Determine the [x, y] coordinate at the center of the cell enclosing the given text.  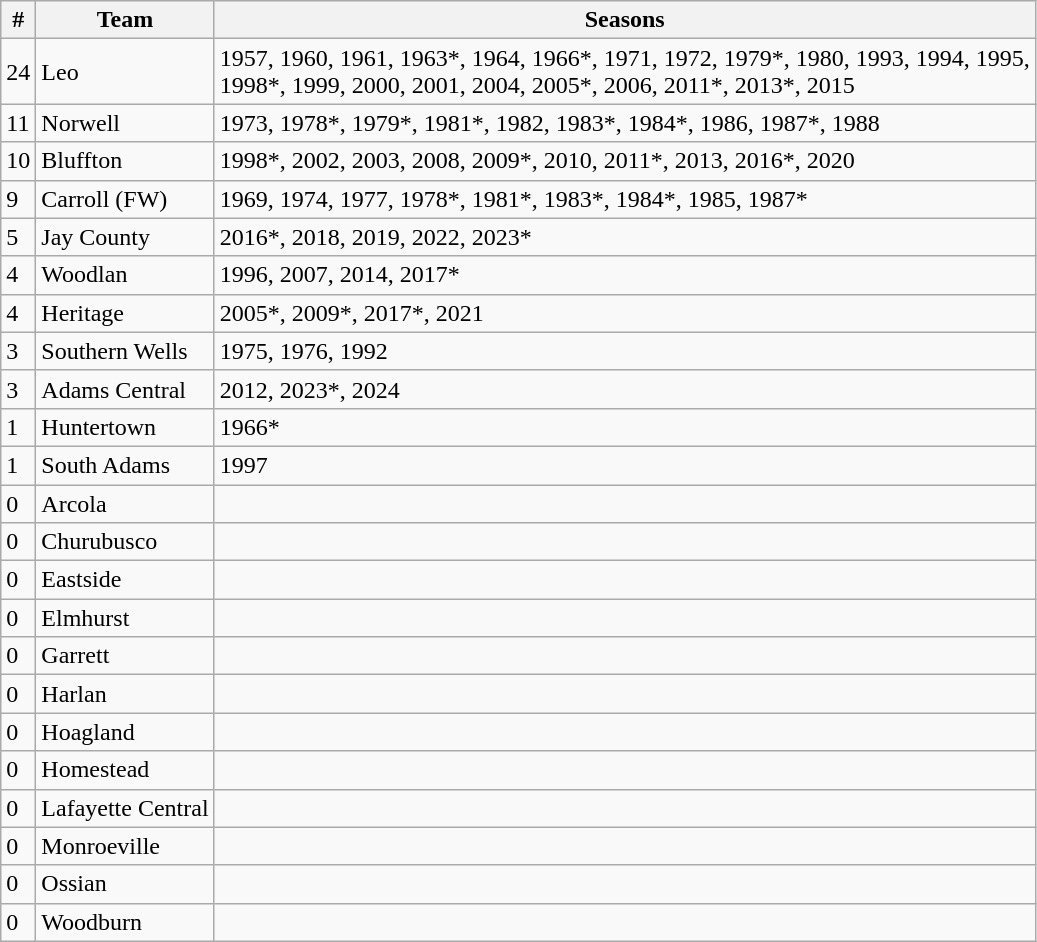
2016*, 2018, 2019, 2022, 2023* [624, 237]
1996, 2007, 2014, 2017* [624, 275]
Seasons [624, 20]
Carroll (FW) [125, 199]
Ossian [125, 884]
2005*, 2009*, 2017*, 2021 [624, 313]
Churubusco [125, 542]
Woodburn [125, 922]
2012, 2023*, 2024 [624, 389]
10 [18, 161]
South Adams [125, 465]
Monroeville [125, 846]
1969, 1974, 1977, 1978*, 1981*, 1983*, 1984*, 1985, 1987* [624, 199]
Southern Wells [125, 351]
1966* [624, 427]
1997 [624, 465]
Elmhurst [125, 618]
Adams Central [125, 389]
1998*, 2002, 2003, 2008, 2009*, 2010, 2011*, 2013, 2016*, 2020 [624, 161]
Jay County [125, 237]
11 [18, 123]
1975, 1976, 1992 [624, 351]
Woodlan [125, 275]
# [18, 20]
Arcola [125, 503]
5 [18, 237]
24 [18, 72]
Hoagland [125, 732]
Homestead [125, 770]
9 [18, 199]
Team [125, 20]
1973, 1978*, 1979*, 1981*, 1982, 1983*, 1984*, 1986, 1987*, 1988 [624, 123]
Leo [125, 72]
Lafayette Central [125, 808]
Norwell [125, 123]
Eastside [125, 580]
Heritage [125, 313]
Harlan [125, 694]
Huntertown [125, 427]
Bluffton [125, 161]
1957, 1960, 1961, 1963*, 1964, 1966*, 1971, 1972, 1979*, 1980, 1993, 1994, 1995,1998*, 1999, 2000, 2001, 2004, 2005*, 2006, 2011*, 2013*, 2015 [624, 72]
Garrett [125, 656]
